Search for the cell housing the specified text and yield its [x, y] center coordinate. 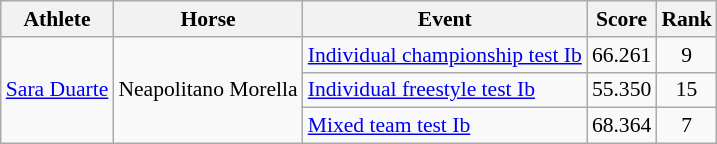
55.350 [622, 90]
Rank [686, 19]
68.364 [622, 126]
9 [686, 55]
Athlete [58, 19]
7 [686, 126]
Sara Duarte [58, 90]
Mixed team test Ib [445, 126]
Score [622, 19]
Individual championship test Ib [445, 55]
66.261 [622, 55]
Event [445, 19]
15 [686, 90]
Horse [208, 19]
Neapolitano Morella [208, 90]
Individual freestyle test Ib [445, 90]
